Capture the cell that displays the provided text and extract its (x, y) central coordinate. 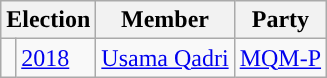
Usama Qadri (165, 58)
MQM-P (280, 58)
2018 (56, 58)
Member (165, 20)
Election (48, 20)
Party (280, 20)
